Return [X, Y] of the center of cell containing provided text 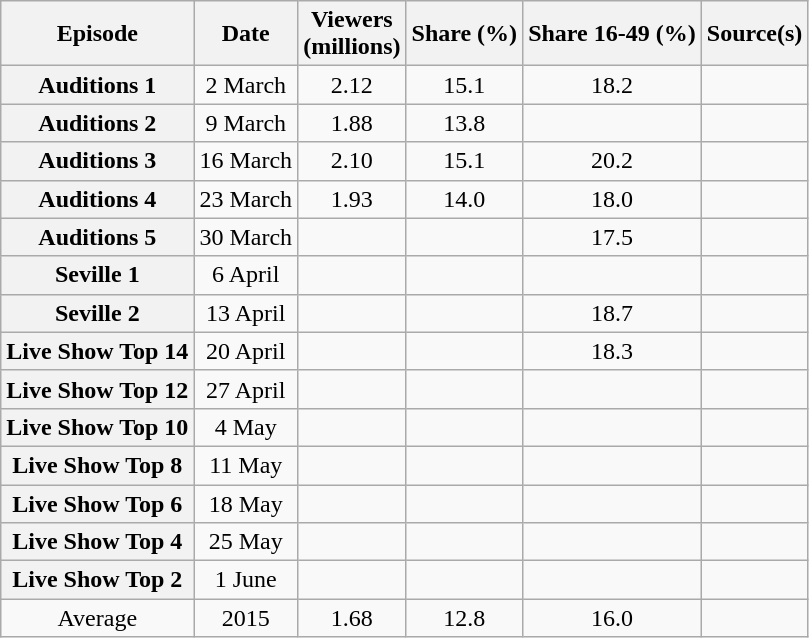
16 March [246, 161]
1.68 [352, 618]
2.12 [352, 85]
Date [246, 34]
18.0 [612, 199]
18.3 [612, 351]
Live Show Top 6 [98, 503]
9 March [246, 123]
17.5 [612, 237]
1.93 [352, 199]
Viewers(millions) [352, 34]
Live Show Top 12 [98, 389]
2.10 [352, 161]
Auditions 5 [98, 237]
11 May [246, 465]
30 March [246, 237]
13 April [246, 313]
25 May [246, 542]
16.0 [612, 618]
2 March [246, 85]
Share (%) [464, 34]
Auditions 2 [98, 123]
Average [98, 618]
27 April [246, 389]
14.0 [464, 199]
Live Show Top 4 [98, 542]
2015 [246, 618]
12.8 [464, 618]
18.7 [612, 313]
18 May [246, 503]
13.8 [464, 123]
Seville 1 [98, 275]
20.2 [612, 161]
20 April [246, 351]
Live Show Top 14 [98, 351]
Episode [98, 34]
4 May [246, 427]
Seville 2 [98, 313]
Live Show Top 2 [98, 580]
1.88 [352, 123]
Live Show Top 10 [98, 427]
Source(s) [754, 34]
1 June [246, 580]
Auditions 3 [98, 161]
Share 16-49 (%) [612, 34]
6 April [246, 275]
23 March [246, 199]
18.2 [612, 85]
Live Show Top 8 [98, 465]
Auditions 1 [98, 85]
Auditions 4 [98, 199]
